From the cell containing the given text, extract its center point as (X, Y) coordinate. 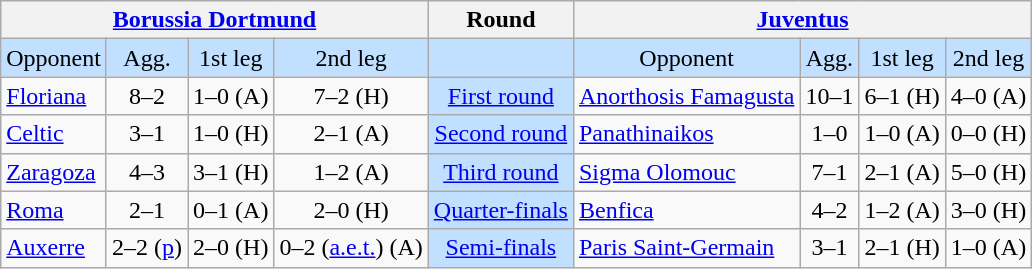
4–0 (A) (988, 96)
2–1 (H) (902, 248)
Anorthosis Famagusta (686, 96)
Borussia Dortmund (215, 20)
4–3 (146, 172)
6–1 (H) (902, 96)
Panathinaikos (686, 134)
0–2 (a.e.t.) (A) (351, 248)
7–1 (830, 172)
Floriana (54, 96)
3–1 (H) (231, 172)
10–1 (830, 96)
1–0 (H) (231, 134)
2–2 (p) (146, 248)
8–2 (146, 96)
7–2 (H) (351, 96)
Second round (500, 134)
Sigma Olomouc (686, 172)
0–0 (H) (988, 134)
Roma (54, 210)
1–0 (830, 134)
4–2 (830, 210)
0–1 (A) (231, 210)
Paris Saint-Germain (686, 248)
Quarter-finals (500, 210)
Round (500, 20)
Auxerre (54, 248)
3–0 (H) (988, 210)
First round (500, 96)
Third round (500, 172)
Semi-finals (500, 248)
Benfica (686, 210)
Celtic (54, 134)
2–1 (146, 210)
Juventus (802, 20)
5–0 (H) (988, 172)
Zaragoza (54, 172)
